Find where the given text appears and provide that cell's center as [X, Y] coordinate. 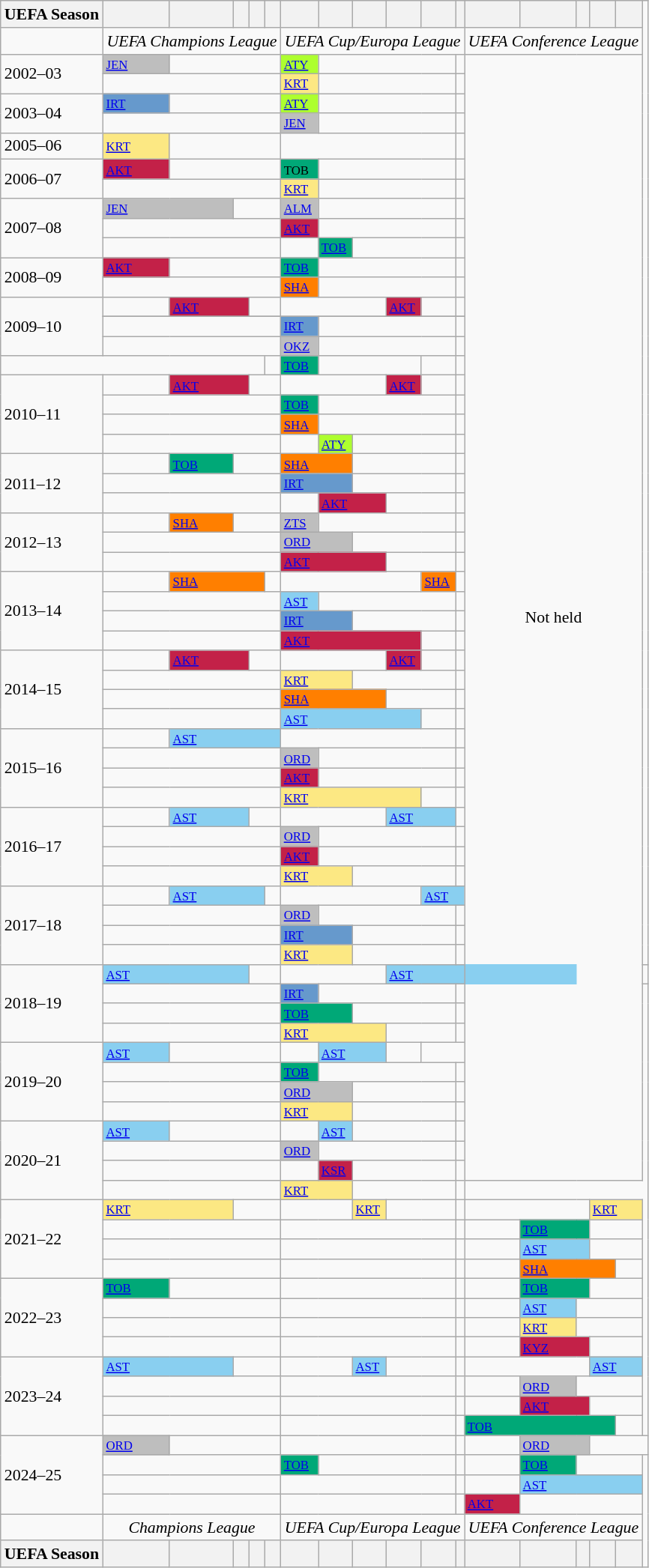
KYZ [555, 1347]
2005–06 [52, 146]
2006–07 [52, 179]
2003–04 [52, 113]
2008–09 [52, 277]
2021–22 [52, 1239]
Champions League [192, 1528]
2016–17 [52, 847]
2024–25 [52, 1474]
2013–14 [52, 611]
2018–19 [52, 1004]
KSR [336, 1170]
2009–10 [52, 327]
2010–11 [52, 415]
2002–03 [52, 73]
Not held [554, 617]
2014–15 [52, 689]
2020–21 [52, 1161]
2012–13 [52, 542]
ALM [300, 208]
2023–24 [52, 1396]
UEFA Champions League [192, 41]
2022–23 [52, 1317]
2007–08 [52, 228]
2011–12 [52, 484]
2019–20 [52, 1082]
2017–18 [52, 924]
OKZ [300, 346]
2015–16 [52, 769]
ZTS [300, 523]
